Scan for the cell matching the given text and deliver its [X, Y] coordinate at center. 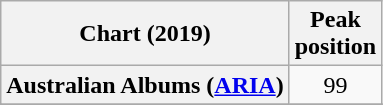
Chart (2019) [145, 34]
99 [335, 85]
Australian Albums (ARIA) [145, 85]
Peakposition [335, 34]
